From the cell containing the given text, extract its center point as (X, Y) coordinate. 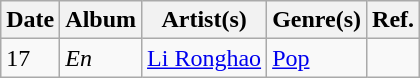
Artist(s) (204, 20)
Ref. (394, 20)
Date (30, 20)
17 (30, 58)
Album (101, 20)
En (101, 58)
Pop (317, 58)
Genre(s) (317, 20)
Li Ronghao (204, 58)
